Find where the given text appears and provide that cell's center as (x, y) coordinate. 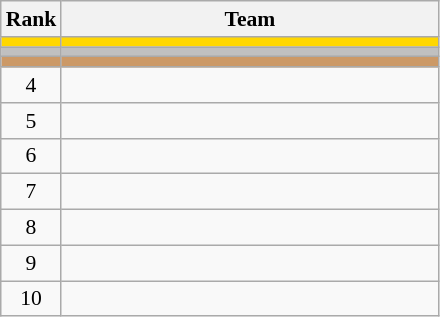
7 (32, 192)
4 (32, 85)
9 (32, 263)
8 (32, 228)
6 (32, 156)
5 (32, 121)
Rank (32, 19)
10 (32, 299)
Team (250, 19)
